Return [x, y] of the center of cell containing provided text 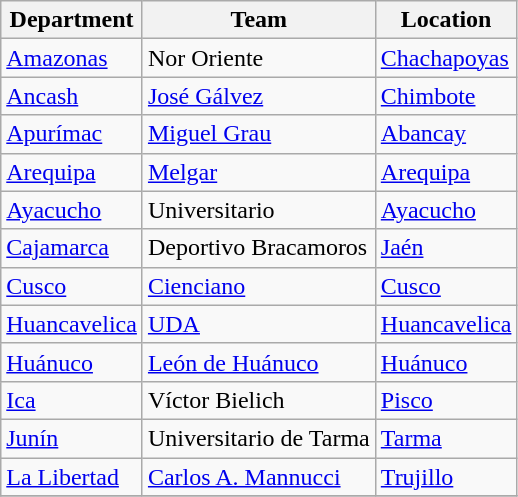
Ancash [72, 96]
Abancay [446, 134]
UDA [258, 324]
Deportivo Bracamoros [258, 248]
Trujillo [446, 477]
La Libertad [72, 477]
Pisco [446, 400]
León de Huánuco [258, 362]
Team [258, 20]
Nor Oriente [258, 58]
Cajamarca [72, 248]
Melgar [258, 172]
Chachapoyas [446, 58]
Universitario de Tarma [258, 438]
Location [446, 20]
Ica [72, 400]
José Gálvez [258, 96]
Carlos A. Mannucci [258, 477]
Tarma [446, 438]
Víctor Bielich [258, 400]
Junín [72, 438]
Department [72, 20]
Cienciano [258, 286]
Miguel Grau [258, 134]
Chimbote [446, 96]
Apurímac [72, 134]
Amazonas [72, 58]
Jaén [446, 248]
Universitario [258, 210]
